Return the (x, y) coordinate for the center point of the cell that contains the specified text.  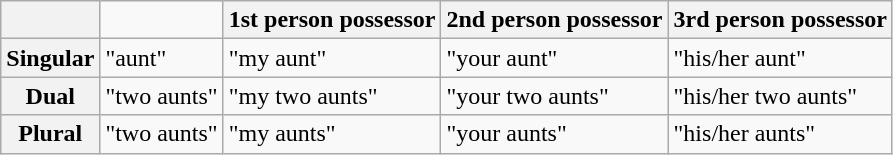
2nd person possessor (554, 20)
1st person possessor (332, 20)
"his/her aunts" (780, 134)
Dual (50, 96)
"aunt" (162, 58)
Singular (50, 58)
Plural (50, 134)
"your two aunts" (554, 96)
"my two aunts" (332, 96)
3rd person possessor (780, 20)
"my aunts" (332, 134)
"his/her two aunts" (780, 96)
"your aunt" (554, 58)
"your aunts" (554, 134)
"my aunt" (332, 58)
"his/her aunt" (780, 58)
